Return the [X, Y] coordinate for the center point of the cell that contains the specified text.  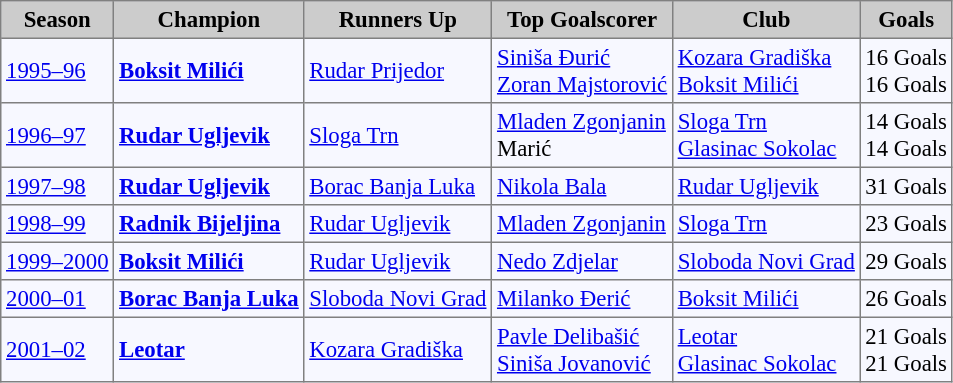
Mladen Zgonjanin Marić [582, 135]
2000–01 [58, 299]
Mladen Zgonjanin [582, 224]
21 Goals 21 Goals [906, 349]
1999–2000 [58, 261]
Pavle Delibašić Siniša Jovanović [582, 349]
Leotar [209, 349]
Rudar Prijedor [398, 70]
Club [766, 20]
Kozara Gradiška [398, 349]
31 Goals [906, 186]
Runners Up [398, 20]
14 Goals 14 Goals [906, 135]
Siniša Đurić Zoran Majstorović [582, 70]
Nedo Zdjelar [582, 261]
Leotar Glasinac Sokolac [766, 349]
26 Goals [906, 299]
Season [58, 20]
Radnik Bijeljina [209, 224]
16 Goals16 Goals [906, 70]
1998–99 [58, 224]
1996–97 [58, 135]
Goals [906, 20]
Kozara GradiškaBoksit Milići [766, 70]
Nikola Bala [582, 186]
29 Goals [906, 261]
Champion [209, 20]
Top Goalscorer [582, 20]
23 Goals [906, 224]
1995–96 [58, 70]
2001–02 [58, 349]
Milanko Đerić [582, 299]
Sloga Trn Glasinac Sokolac [766, 135]
1997–98 [58, 186]
